Find where the given text appears and provide that cell's center as (x, y) coordinate. 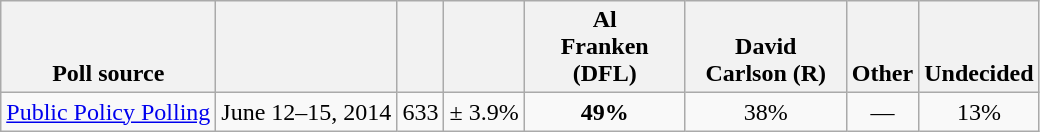
Undecided (979, 47)
13% (979, 112)
633 (420, 112)
± 3.9% (484, 112)
June 12–15, 2014 (306, 112)
AlFranken (DFL) (604, 47)
— (882, 112)
Other (882, 47)
49% (604, 112)
DavidCarlson (R) (766, 47)
Public Policy Polling (108, 112)
Poll source (108, 47)
38% (766, 112)
